Return the (X, Y) coordinate for the center point of the cell that contains the specified text.  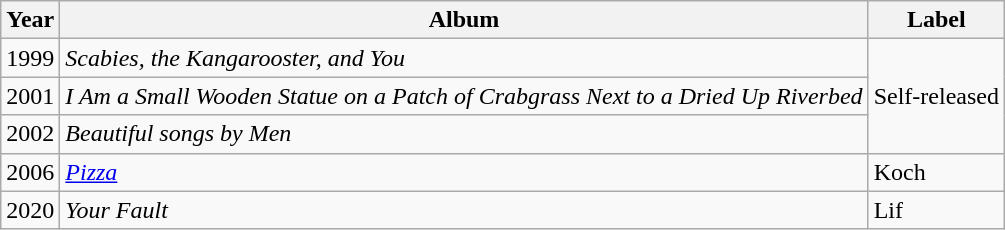
I Am a Small Wooden Statue on a Patch of Crabgrass Next to a Dried Up Riverbed (464, 96)
Pizza (464, 172)
1999 (30, 58)
Year (30, 20)
Beautiful songs by Men (464, 134)
2002 (30, 134)
Self-released (936, 96)
Lif (936, 210)
2020 (30, 210)
Scabies, the Kangarooster, and You (464, 58)
Album (464, 20)
2006 (30, 172)
Label (936, 20)
2001 (30, 96)
Koch (936, 172)
Your Fault (464, 210)
